Pinpoint the cell where the given text exists, returning its [x, y] midpoint coordinate. 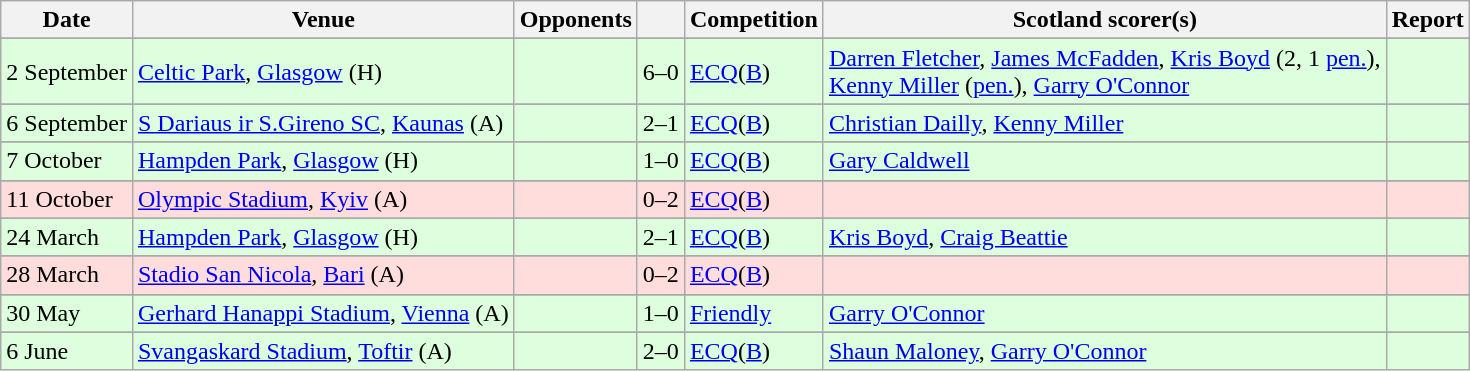
30 May [67, 313]
28 March [67, 275]
2 September [67, 72]
2–0 [660, 351]
Scotland scorer(s) [1104, 20]
Venue [323, 20]
Opponents [576, 20]
24 March [67, 237]
S Dariaus ir S.Gireno SC, Kaunas (A) [323, 123]
Christian Dailly, Kenny Miller [1104, 123]
Svangaskard Stadium, Toftir (A) [323, 351]
Darren Fletcher, James McFadden, Kris Boyd (2, 1 pen.), Kenny Miller (pen.), Garry O'Connor [1104, 72]
Celtic Park, Glasgow (H) [323, 72]
Friendly [754, 313]
Date [67, 20]
Kris Boyd, Craig Beattie [1104, 237]
Competition [754, 20]
6–0 [660, 72]
Garry O'Connor [1104, 313]
Olympic Stadium, Kyiv (A) [323, 199]
Shaun Maloney, Garry O'Connor [1104, 351]
7 October [67, 161]
Gerhard Hanappi Stadium, Vienna (A) [323, 313]
Gary Caldwell [1104, 161]
Report [1428, 20]
Stadio San Nicola, Bari (A) [323, 275]
6 September [67, 123]
6 June [67, 351]
11 October [67, 199]
